For the text-containing cell, return its midpoint in (x, y) coordinate format. 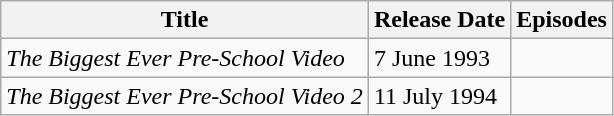
The Biggest Ever Pre-School Video 2 (185, 96)
The Biggest Ever Pre-School Video (185, 58)
11 July 1994 (439, 96)
Title (185, 20)
7 June 1993 (439, 58)
Episodes (562, 20)
Release Date (439, 20)
